Scan for the cell matching the given text and deliver its (x, y) coordinate at center. 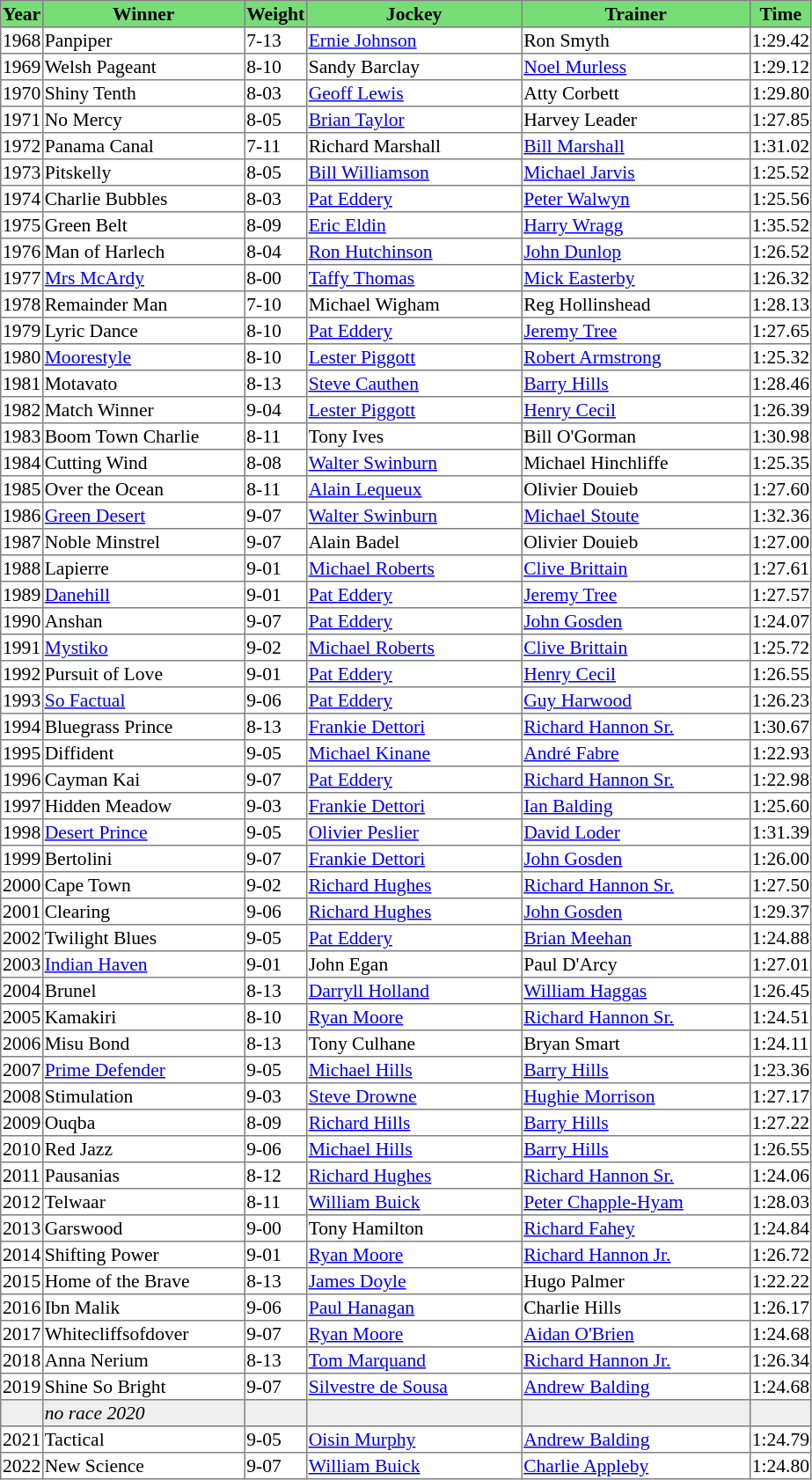
2005 (22, 1017)
Jockey (413, 14)
Desert Prince (143, 832)
9-00 (275, 1228)
Tony Ives (413, 436)
1:29.12 (780, 67)
2011 (22, 1176)
2018 (22, 1360)
Harry Wragg (636, 225)
1991 (22, 648)
Paul Hanagan (413, 1308)
Winner (143, 14)
1:27.00 (780, 542)
Tony Culhane (413, 1044)
1:25.52 (780, 172)
Cape Town (143, 885)
Cayman Kai (143, 780)
1989 (22, 595)
Charlie Bubbles (143, 199)
John Egan (413, 964)
Shifting Power (143, 1255)
Ernie Johnson (413, 40)
1:26.32 (780, 278)
1:26.34 (780, 1360)
Eric Eldin (413, 225)
Telwaar (143, 1202)
Shiny Tenth (143, 93)
2009 (22, 1123)
Steve Cauthen (413, 384)
Mick Easterby (636, 278)
1:27.65 (780, 331)
1974 (22, 199)
Noel Murless (636, 67)
1984 (22, 463)
2017 (22, 1334)
1987 (22, 542)
Anna Nerium (143, 1360)
2007 (22, 1070)
1999 (22, 859)
1:27.85 (780, 120)
1986 (22, 516)
1:27.22 (780, 1123)
Clearing (143, 912)
1981 (22, 384)
David Loder (636, 832)
Pitskelly (143, 172)
Danehill (143, 595)
2003 (22, 964)
2001 (22, 912)
2012 (22, 1202)
1:26.72 (780, 1255)
So Factual (143, 700)
Home of the Brave (143, 1281)
Misu Bond (143, 1044)
1:27.61 (780, 568)
Guy Harwood (636, 700)
1971 (22, 120)
Charlie Appleby (636, 1466)
1:22.22 (780, 1281)
Alain Badel (413, 542)
Richard Fahey (636, 1228)
1:27.17 (780, 1096)
1985 (22, 489)
1979 (22, 331)
Year (22, 14)
Trainer (636, 14)
Richard Marshall (413, 146)
Bill O'Gorman (636, 436)
1:27.50 (780, 885)
1972 (22, 146)
Stimulation (143, 1096)
1:24.80 (780, 1466)
1975 (22, 225)
Steve Drowne (413, 1096)
Remainder Man (143, 304)
Weight (275, 14)
Ron Hutchinson (413, 252)
Diffident (143, 753)
Peter Walwyn (636, 199)
Bertolini (143, 859)
1:24.11 (780, 1044)
1988 (22, 568)
Twilight Blues (143, 938)
Lapierre (143, 568)
Green Belt (143, 225)
1990 (22, 621)
1969 (22, 67)
1:25.35 (780, 463)
1:29.37 (780, 912)
2014 (22, 1255)
8-12 (275, 1176)
1:25.32 (780, 357)
Prime Defender (143, 1070)
Cutting Wind (143, 463)
Panpiper (143, 40)
1:26.17 (780, 1308)
Boom Town Charlie (143, 436)
1:26.23 (780, 700)
1:26.00 (780, 859)
Mystiko (143, 648)
1:31.02 (780, 146)
1:27.60 (780, 489)
Anshan (143, 621)
Brunel (143, 991)
1:24.07 (780, 621)
Lyric Dance (143, 331)
9-04 (275, 410)
Moorestyle (143, 357)
2004 (22, 991)
7-13 (275, 40)
Tom Marquand (413, 1360)
2008 (22, 1096)
8-08 (275, 463)
1:24.51 (780, 1017)
Aidan O'Brien (636, 1334)
1995 (22, 753)
1982 (22, 410)
1:28.03 (780, 1202)
1:25.56 (780, 199)
Brian Taylor (413, 120)
Hughie Morrison (636, 1096)
Red Jazz (143, 1149)
1:23.36 (780, 1070)
1:26.52 (780, 252)
2000 (22, 885)
Sandy Barclay (413, 67)
1998 (22, 832)
Taffy Thomas (413, 278)
Michael Hinchliffe (636, 463)
2019 (22, 1387)
Brian Meehan (636, 938)
1:24.06 (780, 1176)
7-10 (275, 304)
1:26.45 (780, 991)
Garswood (143, 1228)
William Haggas (636, 991)
8-04 (275, 252)
Peter Chapple-Hyam (636, 1202)
1:31.39 (780, 832)
1:27.57 (780, 595)
James Doyle (413, 1281)
Paul D'Arcy (636, 964)
1:28.46 (780, 384)
1977 (22, 278)
Geoff Lewis (413, 93)
1:30.67 (780, 727)
1:32.36 (780, 516)
Man of Harlech (143, 252)
8-00 (275, 278)
Michael Jarvis (636, 172)
Ron Smyth (636, 40)
No Mercy (143, 120)
2021 (22, 1440)
1994 (22, 727)
2006 (22, 1044)
1:24.84 (780, 1228)
1:28.13 (780, 304)
1:25.60 (780, 806)
John Dunlop (636, 252)
1978 (22, 304)
Ibn Malik (143, 1308)
Hidden Meadow (143, 806)
Kamakiri (143, 1017)
Welsh Pageant (143, 67)
Indian Haven (143, 964)
Robert Armstrong (636, 357)
1996 (22, 780)
Darryll Holland (413, 991)
1:24.88 (780, 938)
Pursuit of Love (143, 674)
Motavato (143, 384)
Harvey Leader (636, 120)
1993 (22, 700)
7-11 (275, 146)
1973 (22, 172)
1997 (22, 806)
Green Desert (143, 516)
Over the Ocean (143, 489)
Ouqba (143, 1123)
1980 (22, 357)
Reg Hollinshead (636, 304)
1:25.72 (780, 648)
1:24.79 (780, 1440)
1:30.98 (780, 436)
Ian Balding (636, 806)
Bluegrass Prince (143, 727)
1992 (22, 674)
Whitecliffsofdover (143, 1334)
Bryan Smart (636, 1044)
2022 (22, 1466)
Bill Williamson (413, 172)
1:27.01 (780, 964)
Tony Hamilton (413, 1228)
Silvestre de Sousa (413, 1387)
Panama Canal (143, 146)
Michael Kinane (413, 753)
Olivier Peslier (413, 832)
1:35.52 (780, 225)
Match Winner (143, 410)
1:29.42 (780, 40)
2013 (22, 1228)
Mrs McArdy (143, 278)
1:22.93 (780, 753)
1976 (22, 252)
1983 (22, 436)
André Fabre (636, 753)
Shine So Bright (143, 1387)
Atty Corbett (636, 93)
1:29.80 (780, 93)
2016 (22, 1308)
Richard Hills (413, 1123)
2002 (22, 938)
1:26.39 (780, 410)
Hugo Palmer (636, 1281)
2010 (22, 1149)
2015 (22, 1281)
1970 (22, 93)
1968 (22, 40)
Noble Minstrel (143, 542)
Time (780, 14)
Bill Marshall (636, 146)
New Science (143, 1466)
Michael Wigham (413, 304)
Charlie Hills (636, 1308)
1:22.98 (780, 780)
Alain Lequeux (413, 489)
no race 2020 (143, 1413)
Pausanias (143, 1176)
Tactical (143, 1440)
Michael Stoute (636, 516)
Oisin Murphy (413, 1440)
